Output the [X, Y] coordinate of the center of the cell containing the given text.  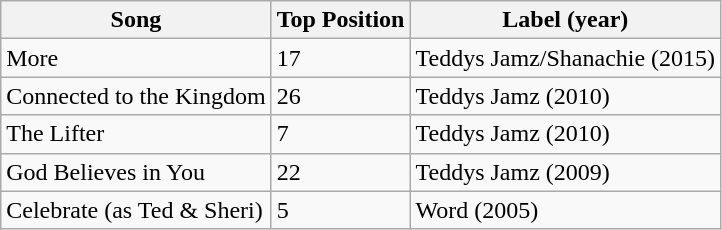
The Lifter [136, 134]
Teddys Jamz/Shanachie (2015) [566, 58]
Song [136, 20]
Label (year) [566, 20]
Celebrate (as Ted & Sheri) [136, 210]
26 [340, 96]
God Believes in You [136, 172]
Top Position [340, 20]
More [136, 58]
Connected to the Kingdom [136, 96]
Word (2005) [566, 210]
17 [340, 58]
22 [340, 172]
5 [340, 210]
7 [340, 134]
Teddys Jamz (2009) [566, 172]
